Determine the (x, y) coordinate at the center of the cell enclosing the given text.  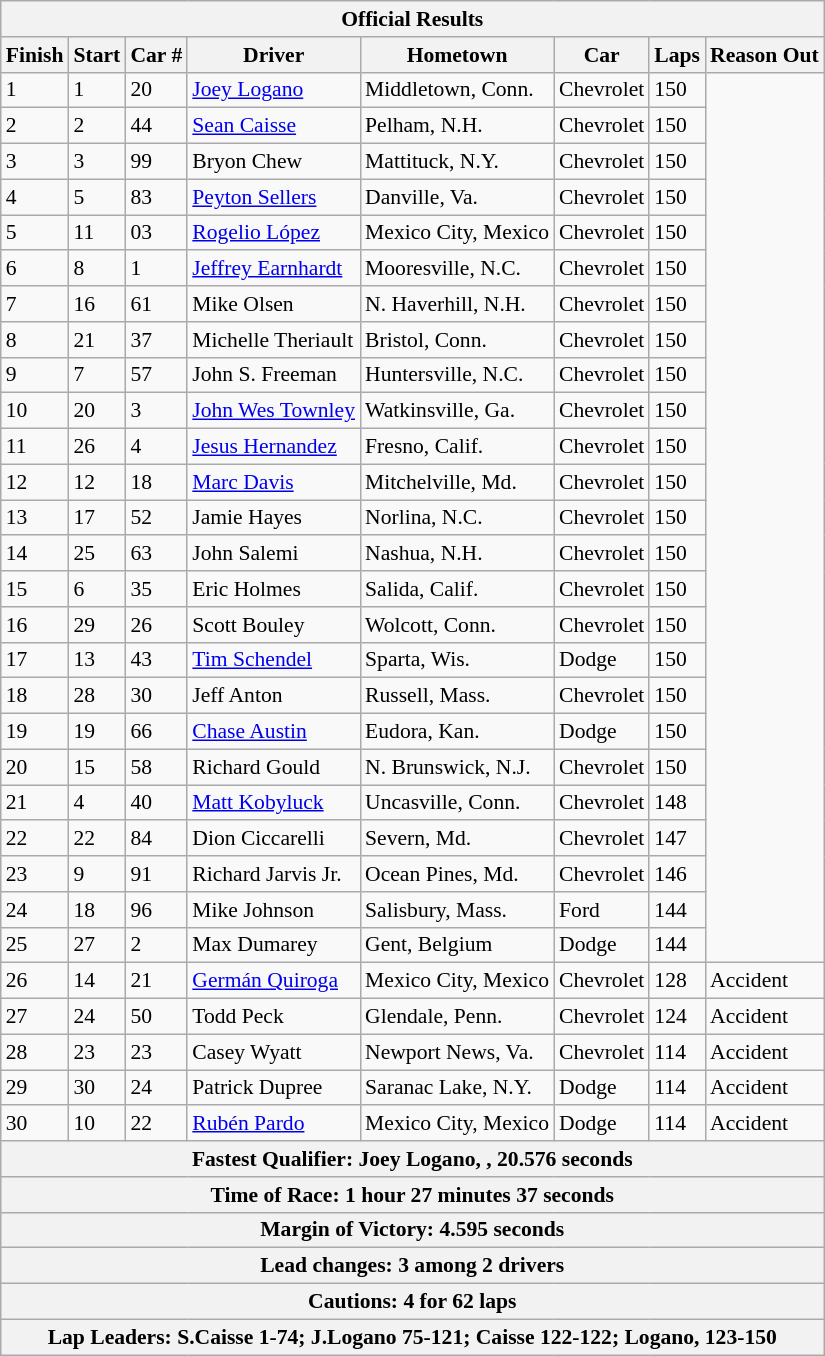
40 (156, 803)
Start (96, 55)
Glendale, Penn. (457, 1017)
128 (677, 981)
03 (156, 233)
Germán Quiroga (274, 981)
Eudora, Kan. (457, 732)
Middletown, Conn. (457, 90)
Bristol, Conn. (457, 340)
Matt Kobyluck (274, 803)
Marc Davis (274, 482)
Ocean Pines, Md. (457, 874)
61 (156, 304)
Driver (274, 55)
Mike Johnson (274, 910)
Wolcott, Conn. (457, 625)
Dion Ciccarelli (274, 839)
Fastest Qualifier: Joey Logano, , 20.576 seconds (412, 1159)
Laps (677, 55)
Patrick Dupree (274, 1088)
Severn, Md. (457, 839)
N. Haverhill, N.H. (457, 304)
44 (156, 126)
Mitchelville, Md. (457, 482)
Saranac Lake, N.Y. (457, 1088)
Rubén Pardo (274, 1124)
Car # (156, 55)
Rogelio López (274, 233)
Watkinsville, Ga. (457, 411)
Max Dumarey (274, 945)
Sean Caisse (274, 126)
Huntersville, N.C. (457, 375)
Margin of Victory: 4.595 seconds (412, 1230)
Danville, Va. (457, 197)
Jeff Anton (274, 696)
Russell, Mass. (457, 696)
57 (156, 375)
Newport News, Va. (457, 1052)
Jeffrey Earnhardt (274, 269)
Mattituck, N.Y. (457, 162)
66 (156, 732)
Ford (602, 910)
Todd Peck (274, 1017)
58 (156, 767)
Peyton Sellers (274, 197)
Richard Jarvis Jr. (274, 874)
52 (156, 518)
John S. Freeman (274, 375)
Norlina, N.C. (457, 518)
Mike Olsen (274, 304)
84 (156, 839)
Jamie Hayes (274, 518)
Car (602, 55)
Eric Holmes (274, 589)
Cautions: 4 for 62 laps (412, 1302)
Lap Leaders: S.Caisse 1-74; J.Logano 75-121; Caisse 122-122; Logano, 123-150 (412, 1337)
83 (156, 197)
John Salemi (274, 554)
35 (156, 589)
Nashua, N.H. (457, 554)
Bryon Chew (274, 162)
Pelham, N.H. (457, 126)
Chase Austin (274, 732)
Michelle Theriault (274, 340)
N. Brunswick, N.J. (457, 767)
96 (156, 910)
Gent, Belgium (457, 945)
Fresno, Calif. (457, 447)
50 (156, 1017)
Tim Schendel (274, 660)
91 (156, 874)
Salida, Calif. (457, 589)
148 (677, 803)
John Wes Townley (274, 411)
Hometown (457, 55)
37 (156, 340)
Finish (35, 55)
99 (156, 162)
Salisbury, Mass. (457, 910)
Time of Race: 1 hour 27 minutes 37 seconds (412, 1195)
Scott Bouley (274, 625)
Lead changes: 3 among 2 drivers (412, 1266)
Sparta, Wis. (457, 660)
Mooresville, N.C. (457, 269)
124 (677, 1017)
43 (156, 660)
Official Results (412, 19)
63 (156, 554)
Uncasville, Conn. (457, 803)
147 (677, 839)
Reason Out (764, 55)
Casey Wyatt (274, 1052)
146 (677, 874)
Richard Gould (274, 767)
Joey Logano (274, 90)
Jesus Hernandez (274, 447)
